Pinpoint the cell where the given text exists, returning its [x, y] midpoint coordinate. 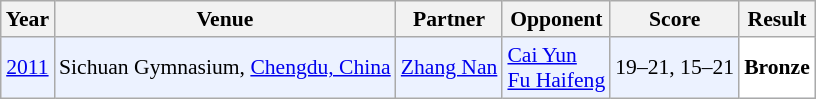
Cai Yun Fu Haifeng [556, 68]
Zhang Nan [450, 68]
Bronze [777, 68]
Year [28, 19]
2011 [28, 68]
Result [777, 19]
19–21, 15–21 [674, 68]
Venue [225, 19]
Score [674, 19]
Opponent [556, 19]
Partner [450, 19]
Sichuan Gymnasium, Chengdu, China [225, 68]
